Detect which cell encompasses the target text, then output its (x, y) center coordinate. 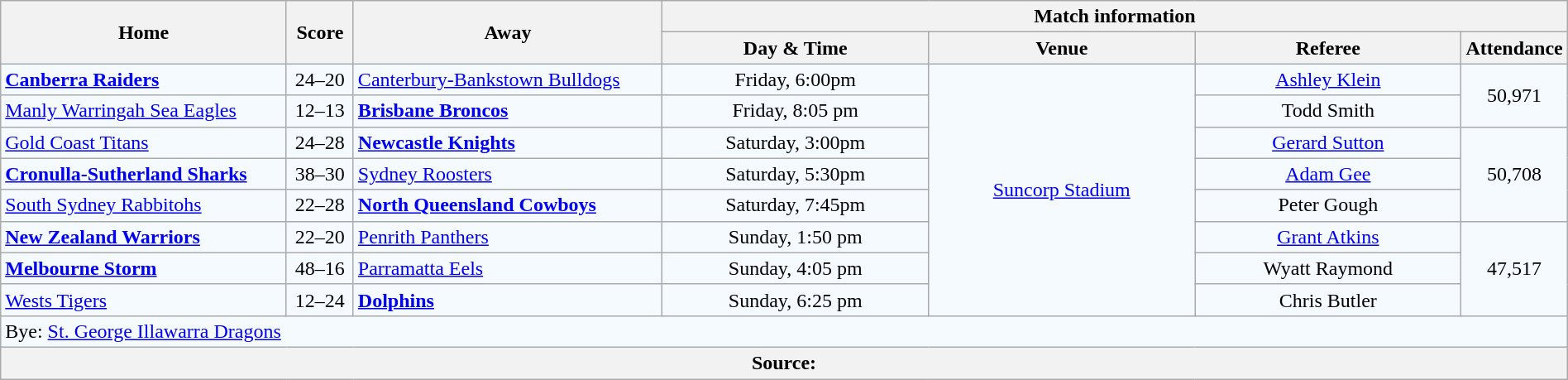
Friday, 8:05 pm (796, 111)
North Queensland Cowboys (508, 205)
Wyatt Raymond (1328, 268)
Gerard Sutton (1328, 142)
Melbourne Storm (144, 268)
Grant Atkins (1328, 237)
Canterbury-Bankstown Bulldogs (508, 79)
Manly Warringah Sea Eagles (144, 111)
Saturday, 7:45pm (796, 205)
Parramatta Eels (508, 268)
Canberra Raiders (144, 79)
Gold Coast Titans (144, 142)
Source: (784, 363)
12–13 (319, 111)
Adam Gee (1328, 174)
Peter Gough (1328, 205)
Referee (1328, 48)
38–30 (319, 174)
Cronulla-Sutherland Sharks (144, 174)
48–16 (319, 268)
Friday, 6:00pm (796, 79)
Brisbane Broncos (508, 111)
Saturday, 3:00pm (796, 142)
Home (144, 32)
Day & Time (796, 48)
22–20 (319, 237)
Away (508, 32)
Sydney Roosters (508, 174)
47,517 (1514, 268)
New Zealand Warriors (144, 237)
Venue (1062, 48)
Wests Tigers (144, 300)
Ashley Klein (1328, 79)
Todd Smith (1328, 111)
22–28 (319, 205)
Suncorp Stadium (1062, 190)
Dolphins (508, 300)
24–20 (319, 79)
Saturday, 5:30pm (796, 174)
Sunday, 1:50 pm (796, 237)
24–28 (319, 142)
Score (319, 32)
Sunday, 6:25 pm (796, 300)
Match information (1115, 17)
Penrith Panthers (508, 237)
Bye: St. George Illawarra Dragons (784, 331)
Attendance (1514, 48)
Newcastle Knights (508, 142)
Chris Butler (1328, 300)
South Sydney Rabbitohs (144, 205)
12–24 (319, 300)
Sunday, 4:05 pm (796, 268)
50,971 (1514, 95)
50,708 (1514, 174)
